Scan for the cell matching the given text and deliver its [x, y] coordinate at center. 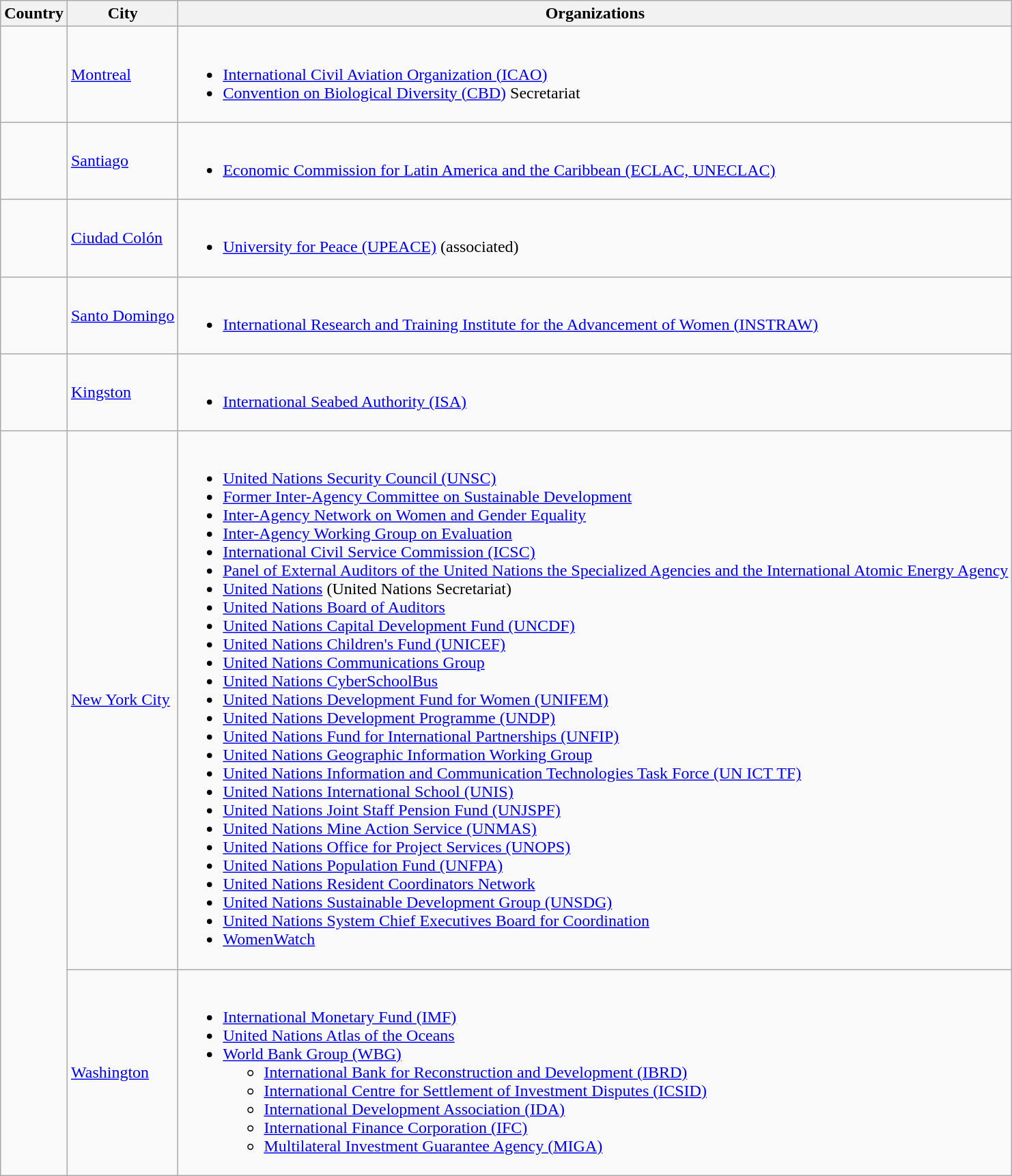
Washington [122, 1072]
University for Peace (UPEACE) (associated) [595, 238]
Ciudad Colón [122, 238]
International Civil Aviation Organization (ICAO)Convention on Biological Diversity (CBD) Secretariat [595, 74]
International Seabed Authority (ISA) [595, 392]
International Research and Training Institute for the Advancement of Women (INSTRAW) [595, 316]
Kingston [122, 392]
Santiago [122, 161]
Montreal [122, 74]
Organizations [595, 14]
Country [34, 14]
City [122, 14]
Santo Domingo [122, 316]
Economic Commission for Latin America and the Caribbean (ECLAC, UNECLAC) [595, 161]
New York City [122, 700]
